Capture the cell that displays the provided text and extract its [X, Y] central coordinate. 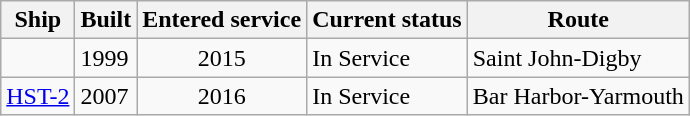
Ship [38, 20]
Saint John-Digby [578, 58]
2016 [222, 96]
Built [106, 20]
1999 [106, 58]
Route [578, 20]
2015 [222, 58]
Bar Harbor-Yarmouth [578, 96]
2007 [106, 96]
Entered service [222, 20]
HST-2 [38, 96]
Current status [388, 20]
